Find where the given text appears and provide that cell's center as [x, y] coordinate. 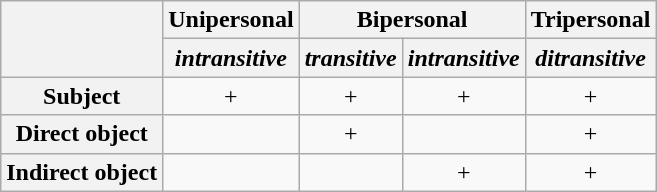
Subject [82, 96]
Indirect object [82, 172]
ditransitive [590, 58]
Bipersonal [412, 20]
transitive [350, 58]
Tripersonal [590, 20]
Direct object [82, 134]
Unipersonal [231, 20]
